From the cell containing the given text, extract its center point as [x, y] coordinate. 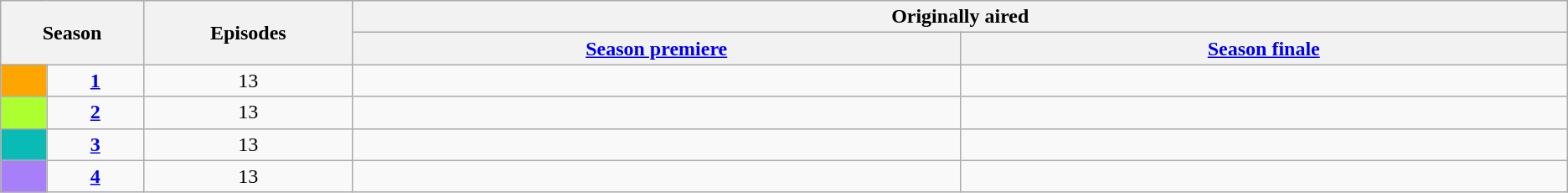
Season finale [1263, 49]
3 [95, 144]
Season premiere [657, 49]
Season [72, 33]
1 [95, 81]
Originally aired [960, 17]
Episodes [248, 33]
4 [95, 176]
2 [95, 112]
